For the text-containing cell, return its midpoint in [x, y] coordinate format. 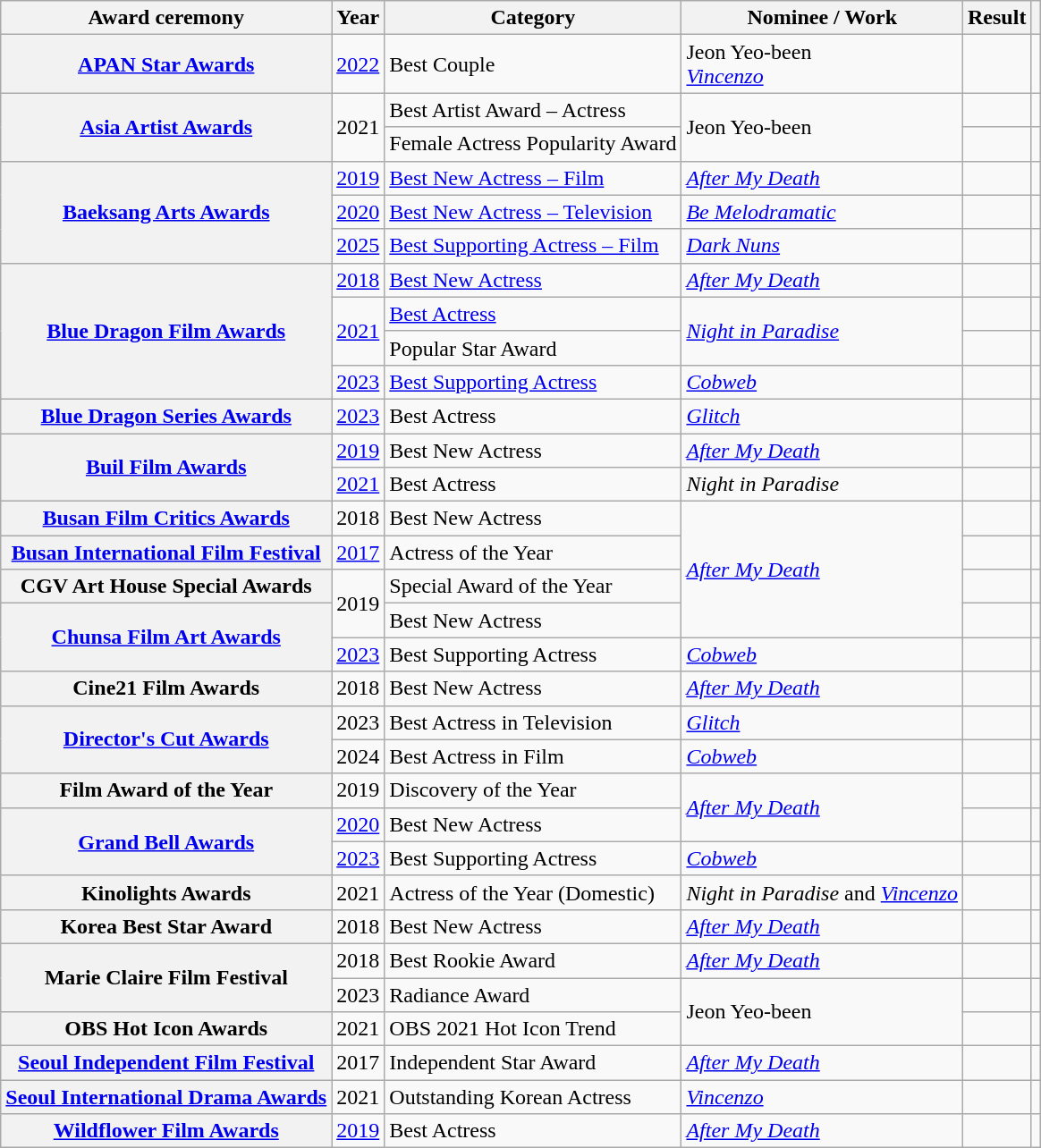
Film Award of the Year [166, 790]
CGV Art House Special Awards [166, 587]
Discovery of the Year [533, 790]
Blue Dragon Film Awards [166, 331]
Cine21 Film Awards [166, 688]
APAN Star Awards [166, 64]
Korea Best Star Award [166, 926]
Best Couple [533, 64]
Female Actress Popularity Award [533, 144]
Best Rookie Award [533, 960]
Asia Artist Awards [166, 127]
Wildflower Film Awards [166, 1131]
Be Melodramatic [823, 212]
Special Award of the Year [533, 587]
Category [533, 18]
OBS 2021 Hot Icon Trend [533, 1029]
Best Supporting Actress – Film [533, 246]
Seoul Independent Film Festival [166, 1063]
Best New Actress – Television [533, 212]
Result [997, 18]
2024 [358, 756]
Kinolights Awards [166, 892]
Marie Claire Film Festival [166, 977]
Best New Actress – Film [533, 178]
Actress of the Year (Domestic) [533, 892]
Jeon Yeo-been Vincenzo [823, 64]
Independent Star Award [533, 1063]
Busan Film Critics Awards [166, 519]
Grand Bell Awards [166, 841]
Outstanding Korean Actress [533, 1097]
Vincenzo [823, 1097]
Blue Dragon Series Awards [166, 416]
Radiance Award [533, 995]
Nominee / Work [823, 18]
Best Artist Award – Actress [533, 110]
Chunsa Film Art Awards [166, 637]
Dark Nuns [823, 246]
Busan International Film Festival [166, 553]
Best Actress in Film [533, 756]
OBS Hot Icon Awards [166, 1029]
Award ceremony [166, 18]
Best Actress in Television [533, 722]
Night in Paradise and Vincenzo [823, 892]
2022 [358, 64]
Year [358, 18]
Buil Film Awards [166, 467]
2025 [358, 246]
Actress of the Year [533, 553]
Seoul International Drama Awards [166, 1097]
Popular Star Award [533, 348]
Director's Cut Awards [166, 739]
Baeksang Arts Awards [166, 212]
